Output the [X, Y] coordinate of the center of the cell containing the given text.  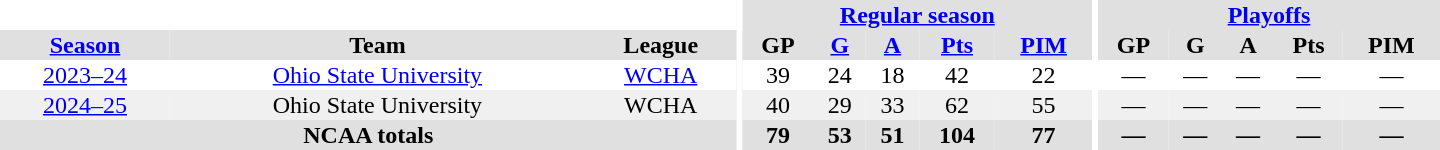
League [661, 45]
Regular season [917, 15]
40 [778, 105]
104 [957, 135]
79 [778, 135]
42 [957, 75]
62 [957, 105]
29 [840, 105]
33 [892, 105]
22 [1044, 75]
2023–24 [85, 75]
2024–25 [85, 105]
77 [1044, 135]
53 [840, 135]
55 [1044, 105]
24 [840, 75]
NCAA totals [368, 135]
Season [85, 45]
Playoffs [1269, 15]
Team [378, 45]
18 [892, 75]
51 [892, 135]
39 [778, 75]
